Determine the (x, y) coordinate at the center of the cell enclosing the given text.  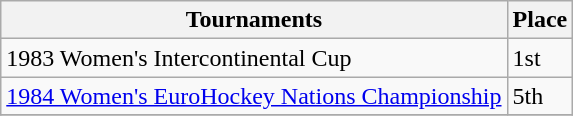
1st (540, 58)
Place (540, 20)
1984 Women's EuroHockey Nations Championship (254, 96)
5th (540, 96)
Tournaments (254, 20)
1983 Women's Intercontinental Cup (254, 58)
